Scan for the cell matching the given text and deliver its (x, y) coordinate at center. 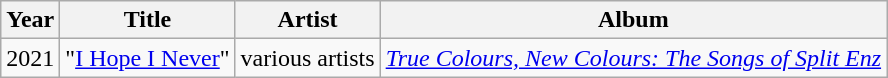
Title (148, 20)
2021 (30, 58)
"I Hope I Never" (148, 58)
Year (30, 20)
Artist (308, 20)
various artists (308, 58)
Album (633, 20)
True Colours, New Colours: The Songs of Split Enz (633, 58)
